Scan for the cell matching the given text and deliver its [x, y] coordinate at center. 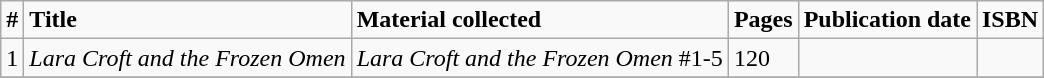
# [12, 20]
Publication date [887, 20]
Lara Croft and the Frozen Omen #1-5 [540, 58]
Lara Croft and the Frozen Omen [188, 58]
ISBN [1010, 20]
Material collected [540, 20]
120 [763, 58]
1 [12, 58]
Pages [763, 20]
Title [188, 20]
